Extract the [X, Y] coordinate from the center of the cell holding the provided text.  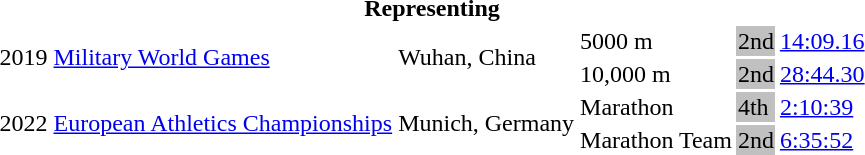
Wuhan, China [486, 58]
Munich, Germany [486, 124]
Military World Games [223, 58]
10,000 m [656, 74]
4th [756, 107]
Marathon [656, 107]
European Athletics Championships [223, 124]
Marathon Team [656, 140]
5000 m [656, 41]
